From the cell containing the given text, extract its center point as (X, Y) coordinate. 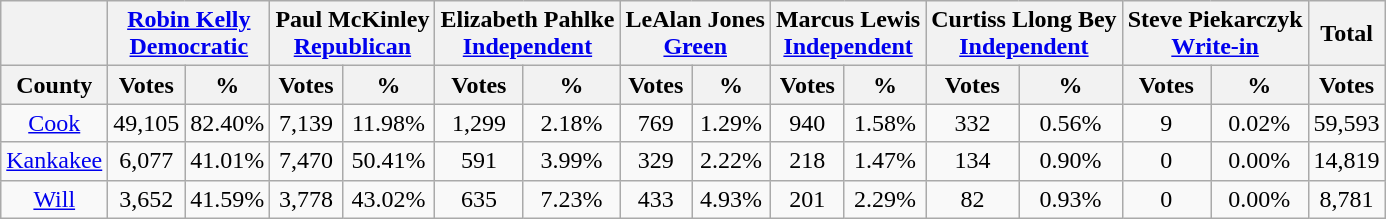
Steve PiekarczykWrite-in (1215, 34)
14,819 (1346, 161)
1.58% (884, 123)
County (54, 85)
9 (1166, 123)
Will (54, 199)
332 (972, 123)
0.93% (1070, 199)
LeAlan JonesGreen (695, 34)
Elizabeth PahlkeIndependent (528, 34)
Kankakee (54, 161)
329 (656, 161)
3.99% (572, 161)
41.59% (228, 199)
7,470 (306, 161)
218 (807, 161)
Curtiss Llong BeyIndependent (1024, 34)
11.98% (388, 123)
82.40% (228, 123)
4.93% (732, 199)
2.22% (732, 161)
134 (972, 161)
Total (1346, 34)
433 (656, 199)
Robin KellyDemocratic (189, 34)
591 (479, 161)
769 (656, 123)
6,077 (146, 161)
3,652 (146, 199)
8,781 (1346, 199)
Paul McKinleyRepublican (352, 34)
Cook (54, 123)
41.01% (228, 161)
7.23% (572, 199)
635 (479, 199)
59,593 (1346, 123)
1,299 (479, 123)
43.02% (388, 199)
201 (807, 199)
1.47% (884, 161)
0.02% (1259, 123)
49,105 (146, 123)
0.90% (1070, 161)
940 (807, 123)
1.29% (732, 123)
82 (972, 199)
Marcus LewisIndependent (848, 34)
7,139 (306, 123)
0.56% (1070, 123)
3,778 (306, 199)
50.41% (388, 161)
2.29% (884, 199)
2.18% (572, 123)
